Return the (x, y) coordinate for the center point of the cell that contains the specified text.  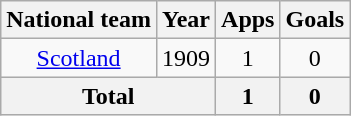
Scotland (79, 58)
Goals (315, 20)
Total (108, 96)
Apps (248, 20)
1909 (186, 58)
National team (79, 20)
Year (186, 20)
